Locate the cell with the specified text and output its [X, Y] center coordinate. 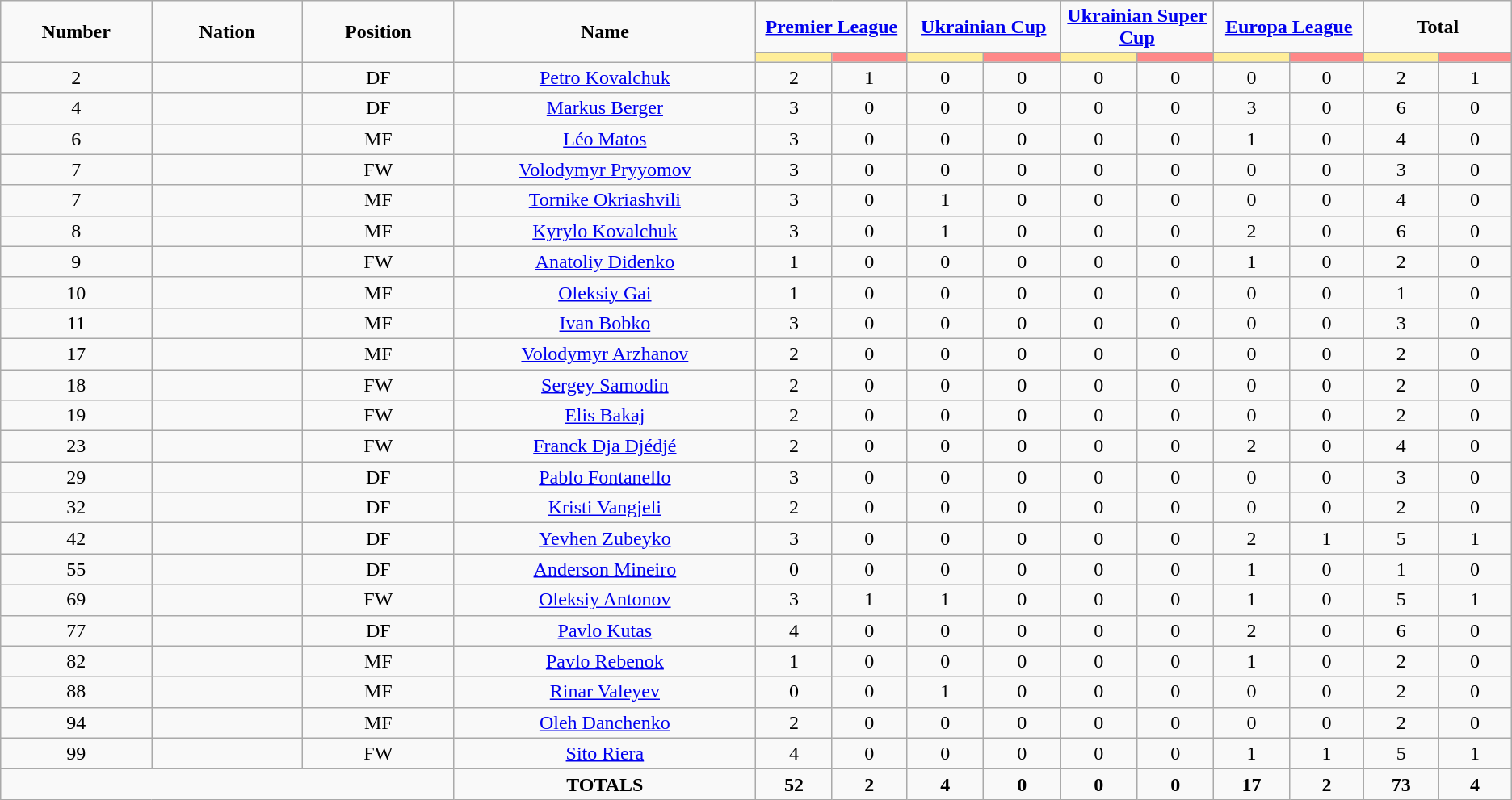
88 [76, 692]
82 [76, 661]
Ukrainian Cup [984, 27]
Kyrylo Kovalchuk [605, 231]
55 [76, 569]
Tornike Okriashvili [605, 200]
Léo Matos [605, 139]
Petro Kovalchuk [605, 77]
18 [76, 385]
52 [794, 784]
Nation [228, 31]
11 [76, 323]
69 [76, 600]
Sito Riera [605, 753]
Elis Bakaj [605, 416]
19 [76, 416]
Oleksiy Gai [605, 292]
Pablo Fontanello [605, 477]
Premier League [832, 27]
Oleksiy Antonov [605, 600]
Pavlo Kutas [605, 630]
TOTALS [605, 784]
Number [76, 31]
Volodymyr Pryyomov [605, 170]
9 [76, 262]
Markus Berger [605, 108]
Name [605, 31]
Volodymyr Arzhanov [605, 354]
99 [76, 753]
Sergey Samodin [605, 385]
23 [76, 446]
Yevhen Zubeyko [605, 538]
73 [1401, 784]
Total [1438, 27]
Europa League [1289, 27]
10 [76, 292]
29 [76, 477]
Franck Dja Djédjé [605, 446]
Ukrainian Super Cup [1137, 27]
42 [76, 538]
Ivan Bobko [605, 323]
Kristi Vangjeli [605, 508]
8 [76, 231]
Anatoliy Didenko [605, 262]
Oleh Danchenko [605, 723]
Rinar Valeyev [605, 692]
77 [76, 630]
Pavlo Rebenok [605, 661]
Position [378, 31]
94 [76, 723]
32 [76, 508]
Anderson Mineiro [605, 569]
